Capture the cell that displays the provided text and extract its (x, y) central coordinate. 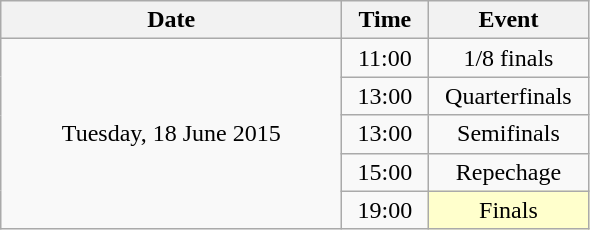
Semifinals (508, 134)
Time (385, 20)
15:00 (385, 172)
Tuesday, 18 June 2015 (172, 134)
Event (508, 20)
Quarterfinals (508, 96)
1/8 finals (508, 58)
Repechage (508, 172)
19:00 (385, 210)
Finals (508, 210)
11:00 (385, 58)
Date (172, 20)
